Detect which cell encompasses the target text, then output its [x, y] center coordinate. 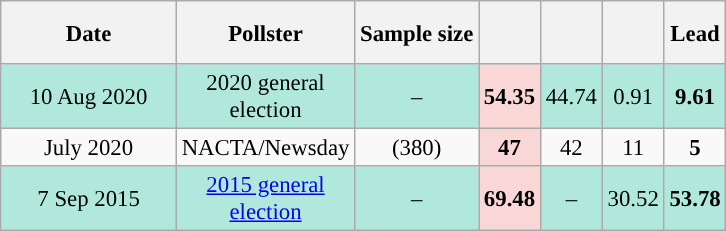
5 [695, 148]
44.74 [571, 96]
42 [571, 148]
2020 general election [265, 96]
30.52 [633, 198]
7 Sep 2015 [89, 198]
Date [89, 32]
54.35 [510, 96]
47 [510, 148]
10 Aug 2020 [89, 96]
July 2020 [89, 148]
69.48 [510, 198]
0.91 [633, 96]
9.61 [695, 96]
53.78 [695, 198]
Pollster [265, 32]
(380) [417, 148]
11 [633, 148]
Sample size [417, 32]
2015 general election [265, 198]
NACTA/Newsday [265, 148]
Lead [695, 32]
